For the text-containing cell, return its midpoint in [X, Y] coordinate format. 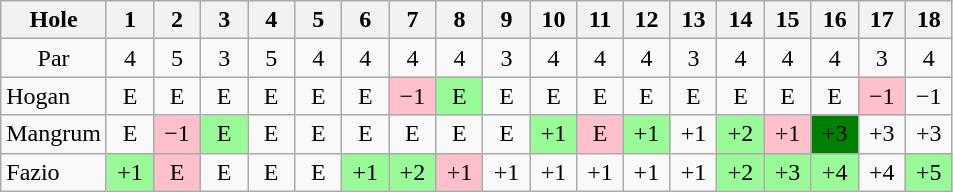
10 [554, 20]
8 [460, 20]
18 [928, 20]
11 [600, 20]
7 [412, 20]
+5 [928, 172]
Par [54, 58]
15 [788, 20]
Mangrum [54, 134]
2 [178, 20]
Fazio [54, 172]
17 [882, 20]
9 [506, 20]
12 [646, 20]
6 [366, 20]
1 [130, 20]
14 [740, 20]
Hole [54, 20]
13 [694, 20]
16 [834, 20]
Hogan [54, 96]
